Capture the cell that displays the provided text and extract its [x, y] central coordinate. 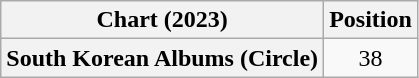
Position [371, 20]
Chart (2023) [162, 20]
38 [371, 58]
South Korean Albums (Circle) [162, 58]
